Identify which cell holds the provided text, then report its (x, y) central coordinate. 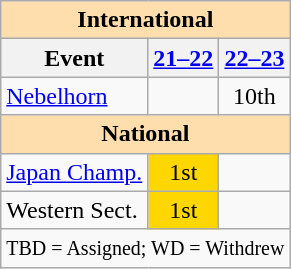
TBD = Assigned; WD = Withdrew (146, 248)
National (146, 134)
International (146, 20)
Nebelhorn (74, 96)
Event (74, 58)
10th (254, 96)
Japan Champ. (74, 172)
Western Sect. (74, 210)
22–23 (254, 58)
21–22 (184, 58)
